Extract the [x, y] coordinate from the center of the cell holding the provided text.  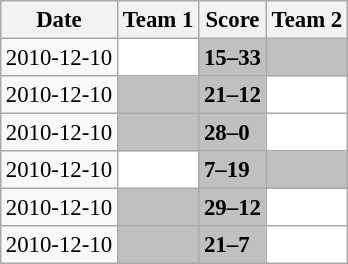
28–0 [233, 133]
21–7 [233, 245]
21–12 [233, 95]
7–19 [233, 170]
Date [58, 20]
15–33 [233, 57]
Team 1 [158, 20]
Team 2 [306, 20]
29–12 [233, 208]
Score [233, 20]
